Identify which cell holds the provided text, then report its [X, Y] central coordinate. 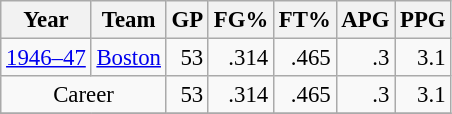
FG% [240, 20]
APG [366, 20]
Team [128, 20]
Career [84, 95]
1946–47 [46, 58]
Boston [128, 58]
PPG [423, 20]
FT% [304, 20]
GP [187, 20]
Year [46, 20]
